Identify which cell holds the provided text, then report its [x, y] central coordinate. 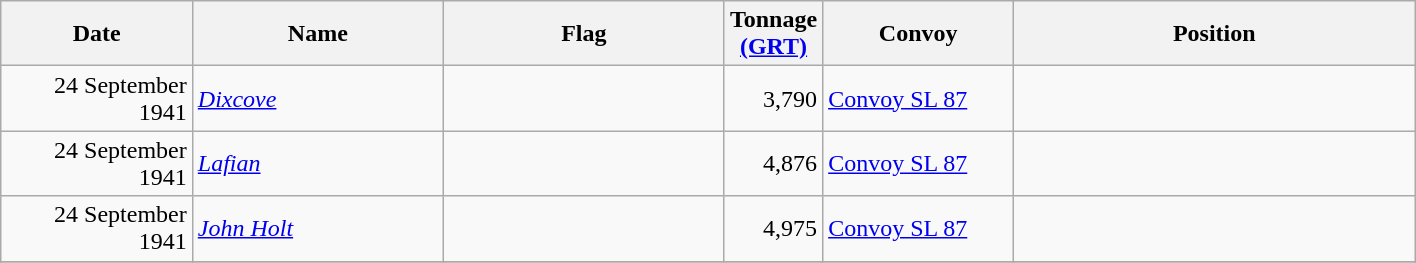
4,876 [773, 164]
4,975 [773, 228]
Position [1214, 34]
John Holt [318, 228]
Tonnage (GRT) [773, 34]
Convoy [918, 34]
Date [96, 34]
Dixcove [318, 98]
Flag [584, 34]
Name [318, 34]
3,790 [773, 98]
Lafian [318, 164]
